Find where the given text appears and provide that cell's center as [x, y] coordinate. 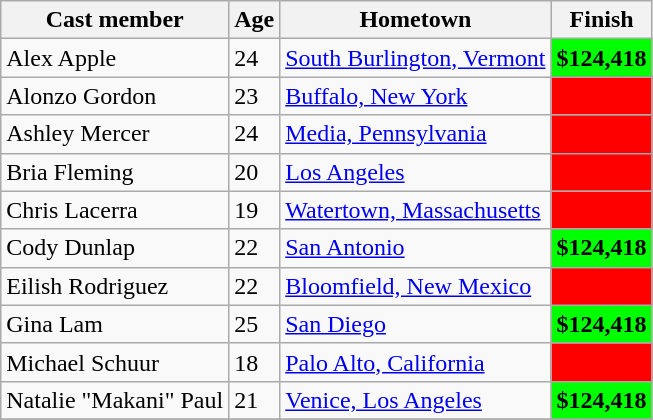
South Burlington, Vermont [416, 58]
Alex Apple [115, 58]
Ashley Mercer [115, 134]
25 [254, 324]
23 [254, 96]
Alonzo Gordon [115, 96]
Venice, Los Angeles [416, 400]
Age [254, 20]
Bria Fleming [115, 172]
Watertown, Massachusetts [416, 210]
Eilish Rodriguez [115, 286]
Michael Schuur [115, 362]
Gina Lam [115, 324]
Cast member [115, 20]
Buffalo, New York [416, 96]
Finish [602, 20]
21 [254, 400]
18 [254, 362]
Cody Dunlap [115, 248]
Media, Pennsylvania [416, 134]
Bloomfield, New Mexico [416, 286]
Chris Lacerra [115, 210]
San Diego [416, 324]
20 [254, 172]
Los Angeles [416, 172]
19 [254, 210]
Hometown [416, 20]
Natalie "Makani" Paul [115, 400]
San Antonio [416, 248]
Palo Alto, California [416, 362]
